Extract the (x, y) coordinate from the center of the cell holding the provided text.  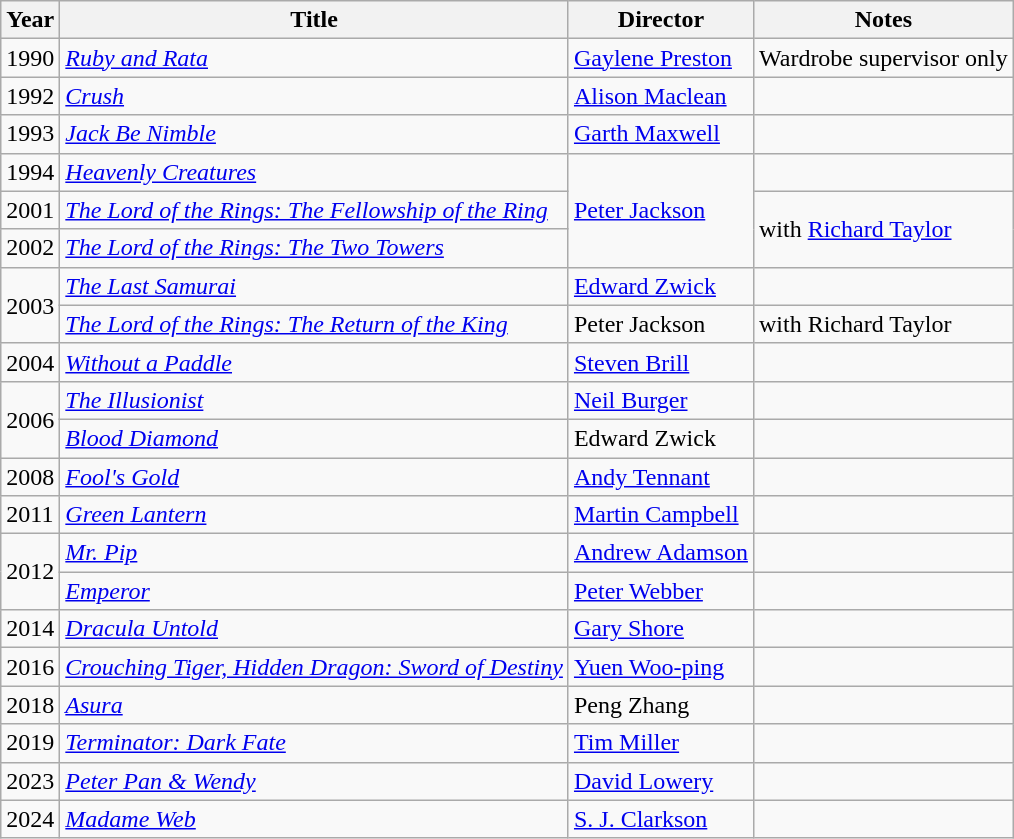
2002 (30, 248)
Tim Miller (660, 743)
Andy Tennant (660, 477)
Peter Pan & Wendy (314, 781)
Blood Diamond (314, 438)
Without a Paddle (314, 362)
Martin Campbell (660, 515)
Steven Brill (660, 362)
2018 (30, 705)
2008 (30, 477)
2011 (30, 515)
Terminator: Dark Fate (314, 743)
Mr. Pip (314, 553)
Ruby and Rata (314, 58)
1993 (30, 134)
Title (314, 20)
Crush (314, 96)
Madame Web (314, 819)
Peng Zhang (660, 705)
David Lowery (660, 781)
Jack Be Nimble (314, 134)
2006 (30, 419)
2001 (30, 210)
Peter Webber (660, 591)
Andrew Adamson (660, 553)
1990 (30, 58)
The Illusionist (314, 400)
Asura (314, 705)
Yuen Woo-ping (660, 667)
Neil Burger (660, 400)
2024 (30, 819)
1994 (30, 172)
S. J. Clarkson (660, 819)
1992 (30, 96)
Gaylene Preston (660, 58)
Green Lantern (314, 515)
Heavenly Creatures (314, 172)
2019 (30, 743)
Year (30, 20)
Gary Shore (660, 629)
2023 (30, 781)
2004 (30, 362)
2003 (30, 305)
Alison Maclean (660, 96)
2016 (30, 667)
Garth Maxwell (660, 134)
Emperor (314, 591)
Crouching Tiger, Hidden Dragon: Sword of Destiny (314, 667)
The Lord of the Rings: The Fellowship of the Ring (314, 210)
The Last Samurai (314, 286)
2012 (30, 572)
Dracula Untold (314, 629)
The Lord of the Rings: The Return of the King (314, 324)
Director (660, 20)
Notes (883, 20)
2014 (30, 629)
The Lord of the Rings: The Two Towers (314, 248)
Fool's Gold (314, 477)
Wardrobe supervisor only (883, 58)
